Scan for the cell matching the given text and deliver its [x, y] coordinate at center. 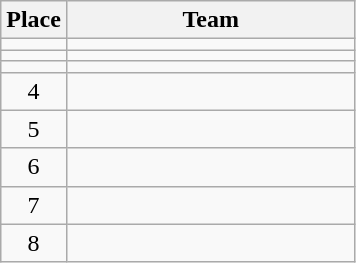
5 [34, 129]
7 [34, 205]
6 [34, 167]
Team [210, 20]
4 [34, 91]
8 [34, 243]
Place [34, 20]
